Return the (X, Y) coordinate for the center point of the cell that contains the specified text.  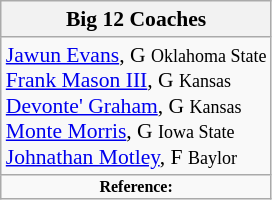
Reference: (136, 186)
Jawun Evans, G Oklahoma StateFrank Mason III, G KansasDevonte' Graham, G KansasMonte Morris, G Iowa StateJohnathan Motley, F Baylor (136, 106)
Big 12 Coaches (136, 19)
